Determine the [x, y] coordinate at the center of the cell enclosing the given text.  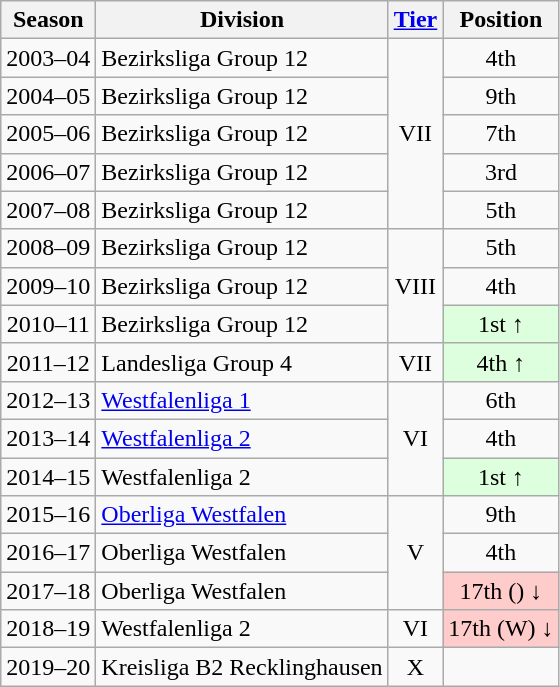
3rd [501, 172]
4th ↑ [501, 362]
17th () ↓ [501, 591]
Kreisliga B2 Recklinghausen [242, 667]
Position [501, 20]
2016–17 [48, 553]
2010–11 [48, 324]
2019–20 [48, 667]
2011–12 [48, 362]
2006–07 [48, 172]
VIII [416, 286]
Season [48, 20]
2004–05 [48, 96]
2012–13 [48, 400]
Westfalenliga 1 [242, 400]
2015–16 [48, 515]
V [416, 553]
2003–04 [48, 58]
Landesliga Group 4 [242, 362]
17th (W) ↓ [501, 629]
2018–19 [48, 629]
X [416, 667]
7th [501, 134]
Tier [416, 20]
6th [501, 400]
2008–09 [48, 248]
2013–14 [48, 438]
2009–10 [48, 286]
2005–06 [48, 134]
2014–15 [48, 477]
2007–08 [48, 210]
2017–18 [48, 591]
Division [242, 20]
